Output the (x, y) coordinate of the center of the cell containing the given text.  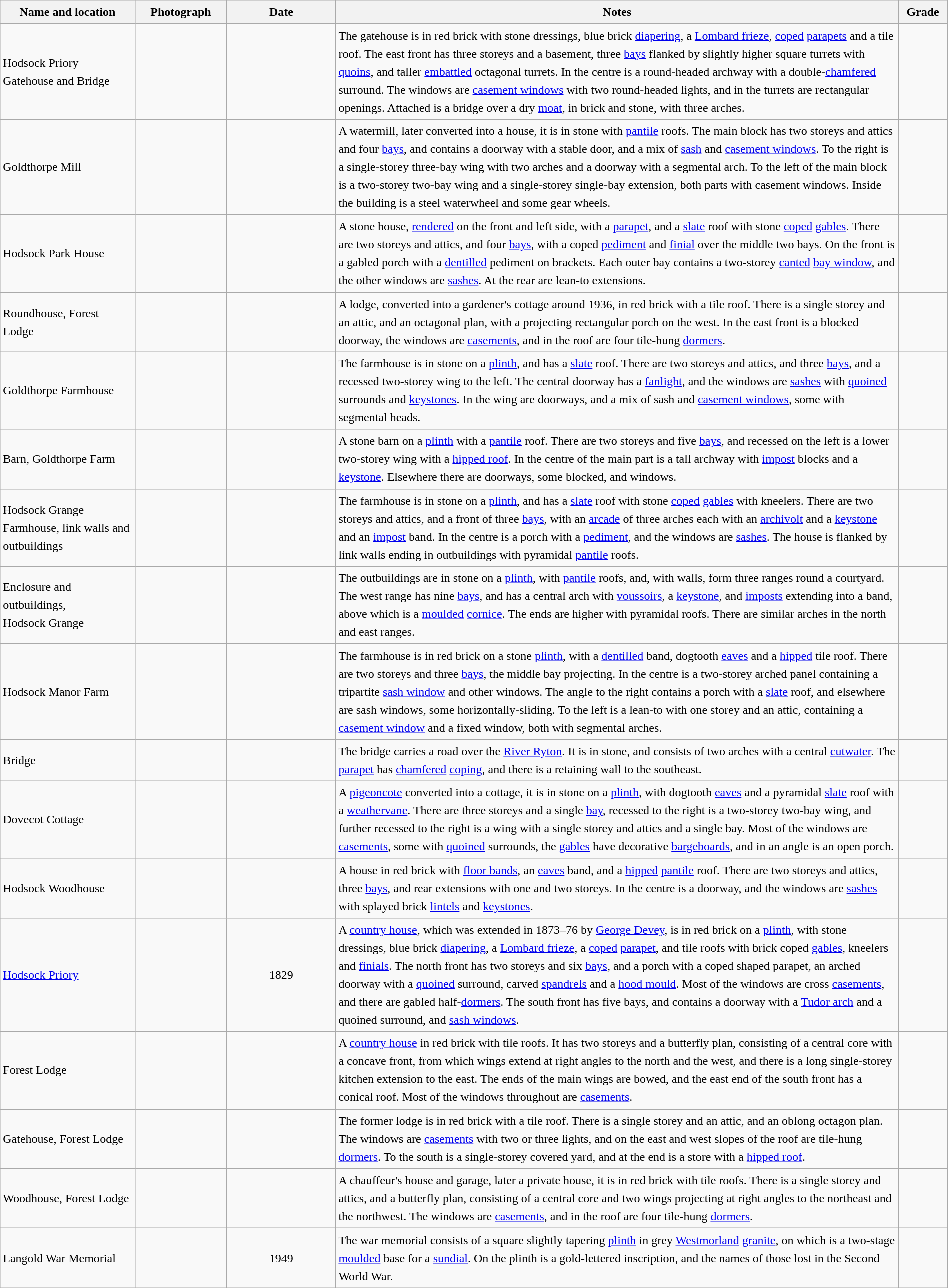
Hodsock Manor Farm (68, 692)
Goldthorpe Farmhouse (68, 391)
Roundhouse, Forest Lodge (68, 322)
Hodsock Grange Farmhouse, link walls and outbuildings (68, 528)
Hodsock Woodhouse (68, 889)
Langold War Memorial (68, 1258)
Enclosure and outbuildings,Hodsock Grange (68, 605)
Goldthorpe Mill (68, 167)
Grade (923, 12)
Barn, Goldthorpe Farm (68, 459)
Hodsock Priory Gatehouse and Bridge (68, 72)
Hodsock Park House (68, 254)
Bridge (68, 760)
Woodhouse, Forest Lodge (68, 1199)
Gatehouse, Forest Lodge (68, 1139)
Forest Lodge (68, 1071)
Date (281, 12)
Notes (617, 12)
1949 (281, 1258)
Dovecot Cottage (68, 820)
Photograph (181, 12)
Hodsock Priory (68, 975)
Name and location (68, 12)
1829 (281, 975)
